Output the [x, y] coordinate of the center of the cell containing the given text.  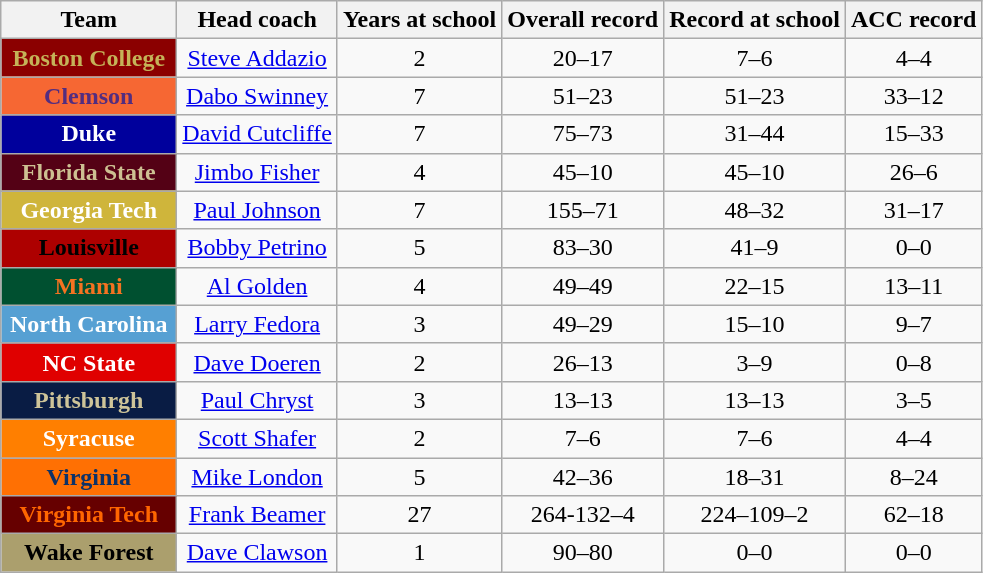
Head coach [258, 20]
Miami [89, 286]
155–71 [583, 210]
Years at school [419, 20]
83–30 [583, 248]
49–29 [583, 324]
33–12 [914, 96]
David Cutcliffe [258, 134]
Scott Shafer [258, 438]
Louisville [89, 248]
3–9 [755, 362]
Bobby Petrino [258, 248]
75–73 [583, 134]
Virginia Tech [89, 515]
264-132–4 [583, 515]
15–10 [755, 324]
31–44 [755, 134]
1 [419, 553]
Dave Doeren [258, 362]
Team [89, 20]
Larry Fedora [258, 324]
Overall record [583, 20]
20–17 [583, 58]
42–36 [583, 477]
Paul Chryst [258, 400]
48–32 [755, 210]
Florida State [89, 172]
ACC record [914, 20]
41–9 [755, 248]
Al Golden [258, 286]
NC State [89, 362]
Frank Beamer [258, 515]
0–8 [914, 362]
Duke [89, 134]
Georgia Tech [89, 210]
Paul Johnson [258, 210]
18–31 [755, 477]
Virginia [89, 477]
Clemson [89, 96]
49–49 [583, 286]
3–5 [914, 400]
15–33 [914, 134]
Dave Clawson [258, 553]
Mike London [258, 477]
Dabo Swinney [258, 96]
31–17 [914, 210]
27 [419, 515]
Wake Forest [89, 553]
62–18 [914, 515]
Boston College [89, 58]
26–13 [583, 362]
Jimbo Fisher [258, 172]
Pittsburgh [89, 400]
22–15 [755, 286]
8–24 [914, 477]
13–11 [914, 286]
Steve Addazio [258, 58]
26–6 [914, 172]
9–7 [914, 324]
Record at school [755, 20]
224–109–2 [755, 515]
90–80 [583, 553]
Syracuse [89, 438]
North Carolina [89, 324]
